For the text-containing cell, return its midpoint in [X, Y] coordinate format. 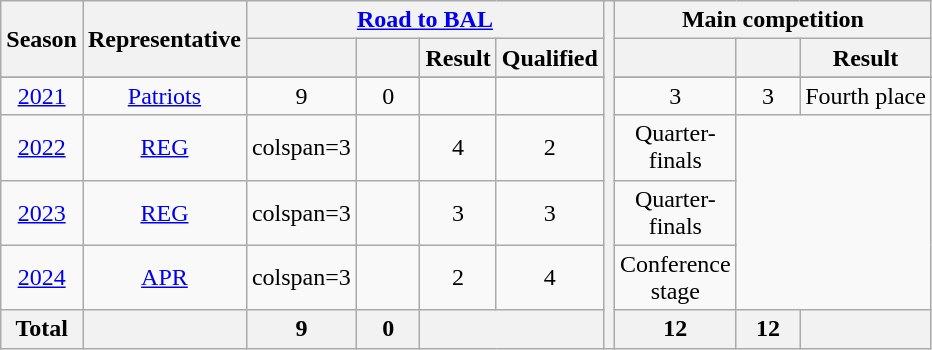
2021 [42, 96]
Season [42, 39]
2022 [42, 148]
Conference stage [675, 278]
Main competition [772, 20]
APR [164, 278]
Fourth place [866, 96]
2023 [42, 212]
Qualified [550, 58]
2024 [42, 278]
Total [42, 329]
Representative [164, 39]
Patriots [164, 96]
Road to BAL [424, 20]
